Provide the [X, Y] coordinate of the cell's center where the given text is located.  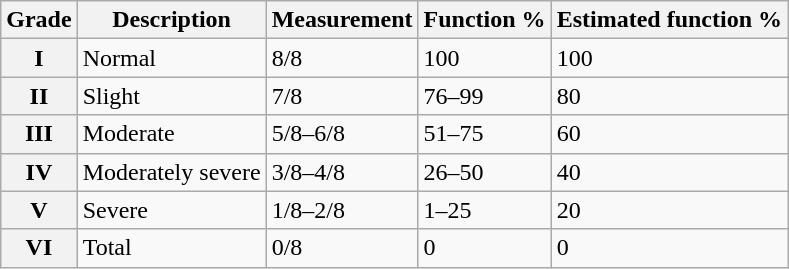
Slight [172, 96]
IV [39, 172]
40 [669, 172]
III [39, 134]
60 [669, 134]
20 [669, 210]
1–25 [484, 210]
Estimated function % [669, 20]
Moderately severe [172, 172]
5/8–6/8 [342, 134]
76–99 [484, 96]
Grade [39, 20]
7/8 [342, 96]
Function % [484, 20]
8/8 [342, 58]
Measurement [342, 20]
VI [39, 248]
Moderate [172, 134]
II [39, 96]
Description [172, 20]
Total [172, 248]
I [39, 58]
1/8–2/8 [342, 210]
Severe [172, 210]
V [39, 210]
3/8–4/8 [342, 172]
51–75 [484, 134]
0/8 [342, 248]
26–50 [484, 172]
Normal [172, 58]
80 [669, 96]
